From the cell containing the given text, extract its center point as [x, y] coordinate. 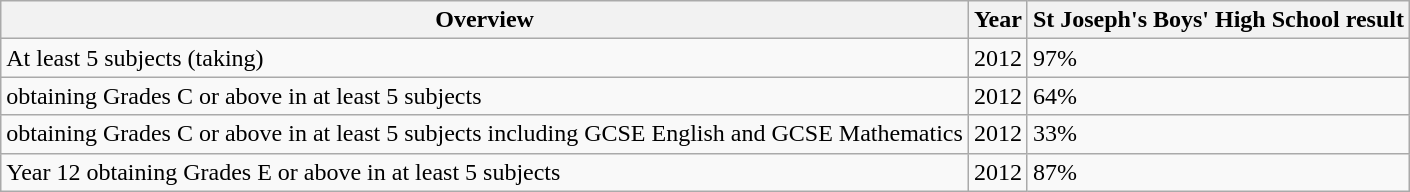
obtaining Grades C or above in at least 5 subjects including GCSE English and GCSE Mathematics [485, 134]
64% [1218, 96]
97% [1218, 58]
87% [1218, 172]
Overview [485, 20]
At least 5 subjects (taking) [485, 58]
obtaining Grades C or above in at least 5 subjects [485, 96]
33% [1218, 134]
Year 12 obtaining Grades E or above in at least 5 subjects [485, 172]
St Joseph's Boys' High School result [1218, 20]
Year [998, 20]
